Provide the (x, y) coordinate of the cell's center where the given text is located.  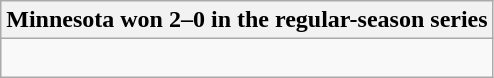
Minnesota won 2–0 in the regular-season series (247, 20)
